Scan for the cell matching the given text and deliver its [X, Y] coordinate at center. 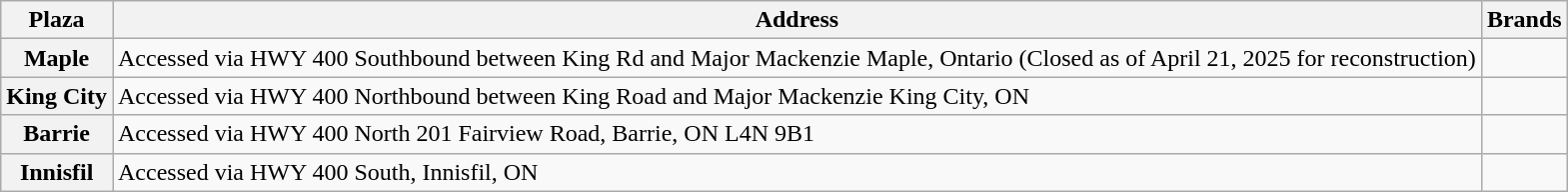
Plaza [57, 20]
King City [57, 96]
Accessed via HWY 400 South, Innisfil, ON [796, 172]
Maple [57, 58]
Address [796, 20]
Accessed via HWY 400 Northbound between King Road and Major Mackenzie King City, ON [796, 96]
Accessed via HWY 400 Southbound between King Rd and Major Mackenzie Maple, Ontario (Closed as of April 21, 2025 for reconstruction) [796, 58]
Barrie [57, 134]
Innisfil [57, 172]
Brands [1524, 20]
Accessed via HWY 400 North 201 Fairview Road, Barrie, ON L4N 9B1 [796, 134]
